Scan for the cell matching the given text and deliver its (X, Y) coordinate at center. 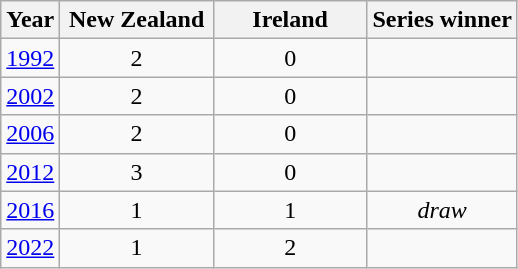
2022 (30, 248)
Ireland (290, 20)
1992 (30, 58)
New Zealand (137, 20)
2006 (30, 134)
Year (30, 20)
3 (137, 172)
2012 (30, 172)
2016 (30, 210)
Series winner (442, 20)
2002 (30, 96)
draw (442, 210)
